Pinpoint the cell where the given text exists, returning its [X, Y] midpoint coordinate. 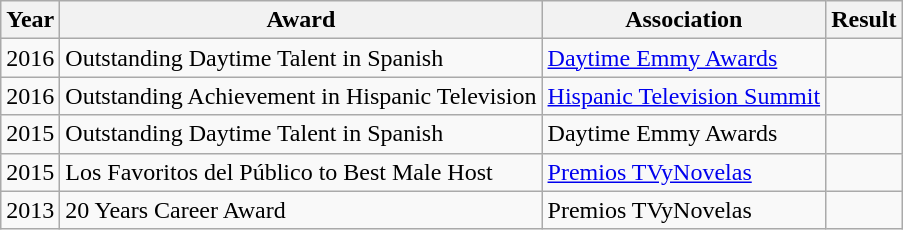
Year [30, 20]
Outstanding Achievement in Hispanic Television [301, 96]
2013 [30, 210]
Association [684, 20]
Award [301, 20]
Los Favoritos del Público to Best Male Host [301, 172]
Result [864, 20]
20 Years Career Award [301, 210]
Hispanic Television Summit [684, 96]
